Find where the given text appears and provide that cell's center as (x, y) coordinate. 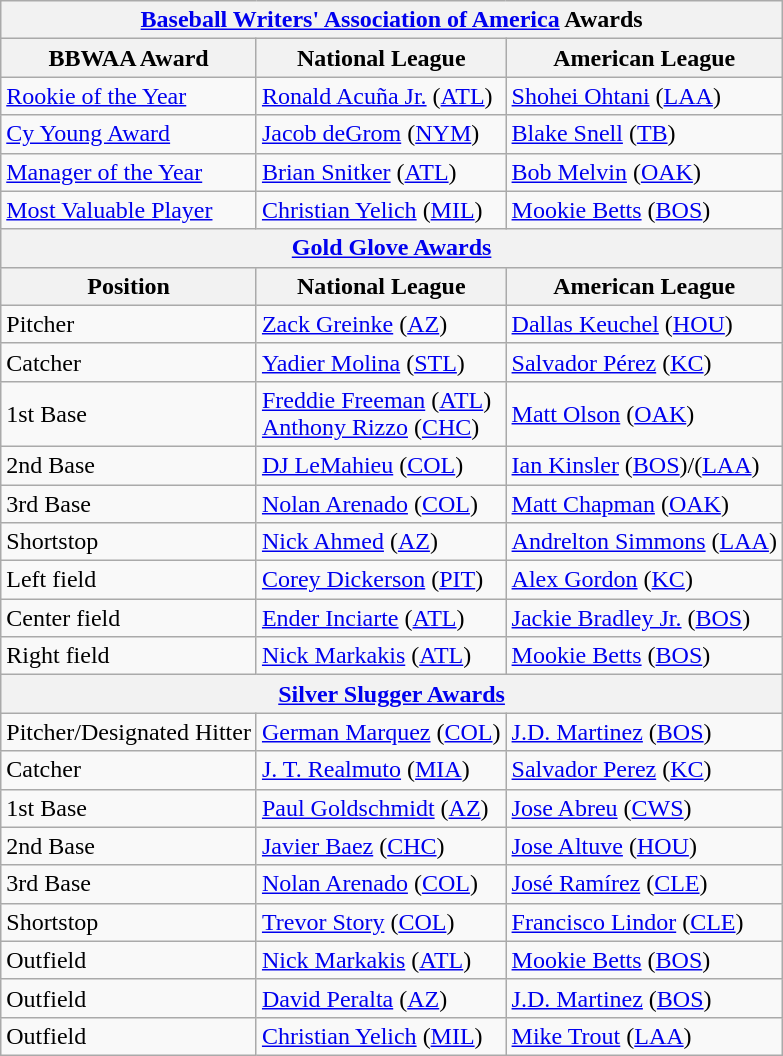
Ronald Acuña Jr. (ATL) (381, 96)
Ender Inciarte (ATL) (381, 618)
Francisco Lindor (CLE) (644, 922)
Left field (129, 580)
DJ LeMahieu (COL) (381, 465)
Paul Goldschmidt (AZ) (381, 808)
Cy Young Award (129, 134)
Most Valuable Player (129, 210)
Javier Baez (CHC) (381, 846)
Zack Greinke (AZ) (381, 324)
Ian Kinsler (BOS)/(LAA) (644, 465)
Pitcher/Designated Hitter (129, 732)
Manager of the Year (129, 172)
Gold Glove Awards (392, 248)
Center field (129, 618)
Brian Snitker (ATL) (381, 172)
Trevor Story (COL) (381, 922)
Corey Dickerson (PIT) (381, 580)
Nick Ahmed (AZ) (381, 542)
David Peralta (AZ) (381, 998)
Alex Gordon (KC) (644, 580)
Matt Chapman (OAK) (644, 503)
Matt Olson (OAK) (644, 414)
Rookie of the Year (129, 96)
Jose Abreu (CWS) (644, 808)
Mike Trout (LAA) (644, 1036)
Salvador Perez (KC) (644, 770)
Shohei Ohtani (LAA) (644, 96)
German Marquez (COL) (381, 732)
Jackie Bradley Jr. (BOS) (644, 618)
BBWAA Award (129, 58)
J. T. Realmuto (MIA) (381, 770)
Pitcher (129, 324)
Position (129, 286)
Silver Slugger Awards (392, 694)
Right field (129, 656)
Jacob deGrom (NYM) (381, 134)
Bob Melvin (OAK) (644, 172)
Freddie Freeman (ATL)Anthony Rizzo (CHC) (381, 414)
Andrelton Simmons (LAA) (644, 542)
Salvador Pérez (KC) (644, 362)
Yadier Molina (STL) (381, 362)
José Ramírez (CLE) (644, 884)
Blake Snell (TB) (644, 134)
Baseball Writers' Association of America Awards (392, 20)
Jose Altuve (HOU) (644, 846)
Dallas Keuchel (HOU) (644, 324)
